Find where the given text appears and provide that cell's center as [X, Y] coordinate. 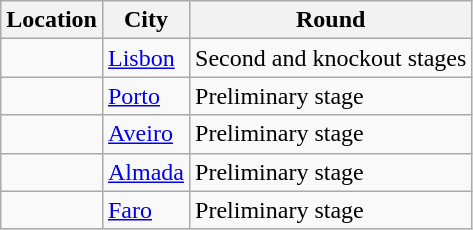
Second and knockout stages [331, 58]
Almada [146, 172]
Lisbon [146, 58]
City [146, 20]
Faro [146, 210]
Porto [146, 96]
Aveiro [146, 134]
Location [52, 20]
Round [331, 20]
